Provide the (x, y) coordinate of the cell's center where the given text is located.  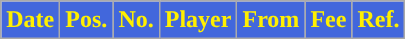
Player (198, 20)
From (271, 20)
No. (136, 20)
Date (30, 20)
Fee (328, 20)
Pos. (86, 20)
Ref. (378, 20)
